Extract the [x, y] coordinate from the center of the cell holding the provided text.  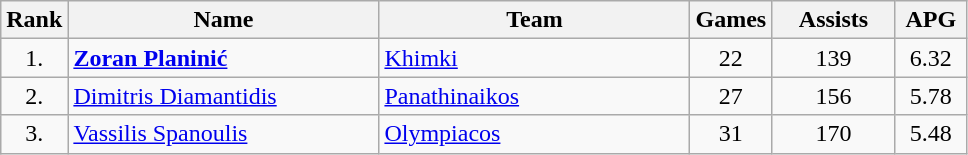
27 [731, 96]
Team [534, 20]
Rank [34, 20]
Assists [834, 20]
Vassilis Spanoulis [224, 134]
5.48 [930, 134]
Zoran Planinić [224, 58]
139 [834, 58]
Olympiacos [534, 134]
170 [834, 134]
3. [34, 134]
Panathinaikos [534, 96]
156 [834, 96]
APG [930, 20]
Games [731, 20]
2. [34, 96]
1. [34, 58]
22 [731, 58]
Name [224, 20]
6.32 [930, 58]
Khimki [534, 58]
Dimitris Diamantidis [224, 96]
5.78 [930, 96]
31 [731, 134]
